Return the (X, Y) coordinate for the center point of the cell that contains the specified text.  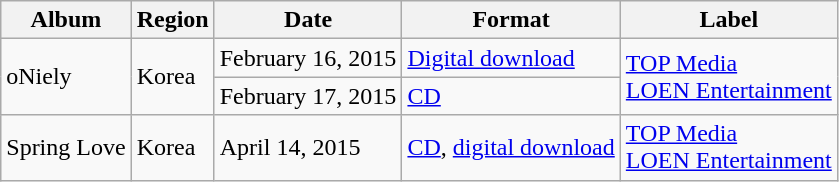
February 16, 2015 (308, 58)
Date (308, 20)
April 14, 2015 (308, 148)
oNiely (66, 77)
February 17, 2015 (308, 96)
CD, digital download (511, 148)
Album (66, 20)
Label (728, 20)
Format (511, 20)
Region (172, 20)
Spring Love (66, 148)
Digital download (511, 58)
CD (511, 96)
